Return the (X, Y) coordinate for the center point of the cell that contains the specified text.  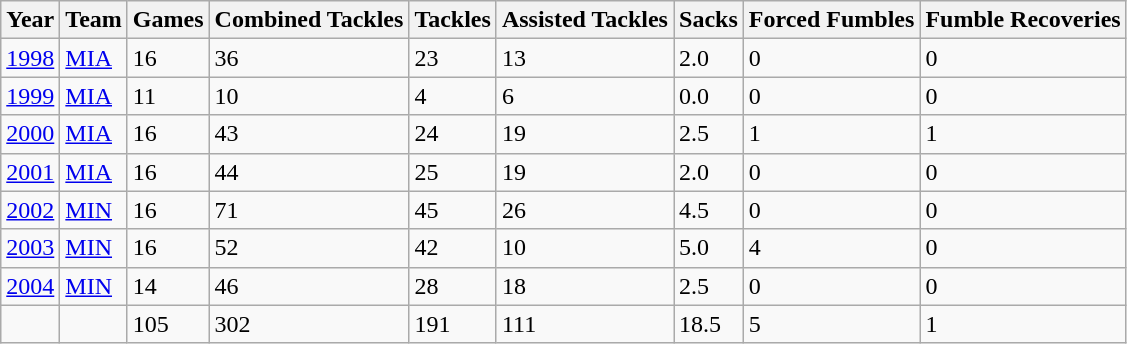
2000 (30, 134)
Sacks (709, 20)
23 (453, 58)
36 (309, 58)
5.0 (709, 248)
5 (832, 324)
1999 (30, 96)
111 (584, 324)
28 (453, 286)
13 (584, 58)
11 (168, 96)
46 (309, 286)
Year (30, 20)
14 (168, 286)
2001 (30, 172)
Forced Fumbles (832, 20)
71 (309, 210)
2003 (30, 248)
42 (453, 248)
2004 (30, 286)
302 (309, 324)
45 (453, 210)
Tackles (453, 20)
43 (309, 134)
Combined Tackles (309, 20)
18 (584, 286)
Team (94, 20)
Fumble Recoveries (1023, 20)
25 (453, 172)
44 (309, 172)
4.5 (709, 210)
191 (453, 324)
26 (584, 210)
2002 (30, 210)
1998 (30, 58)
24 (453, 134)
6 (584, 96)
105 (168, 324)
Assisted Tackles (584, 20)
0.0 (709, 96)
18.5 (709, 324)
52 (309, 248)
Games (168, 20)
